From the cell containing the given text, extract its center point as [X, Y] coordinate. 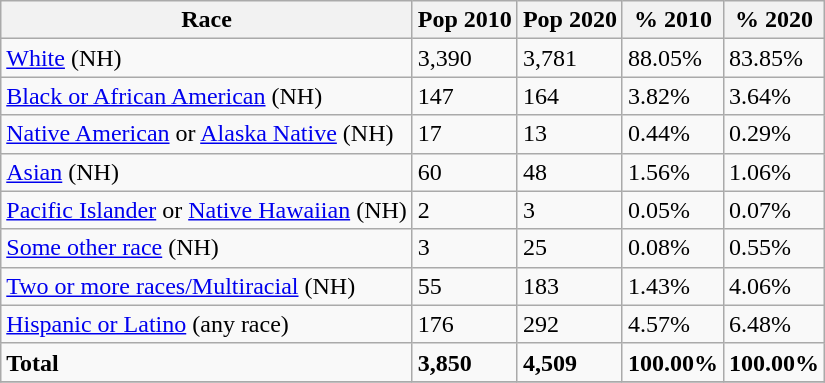
Two or more races/Multiracial (NH) [207, 286]
6.48% [774, 324]
176 [464, 324]
88.05% [672, 58]
55 [464, 286]
Native American or Alaska Native (NH) [207, 134]
3.64% [774, 96]
Race [207, 20]
Pop 2020 [570, 20]
3.82% [672, 96]
Some other race (NH) [207, 248]
Hispanic or Latino (any race) [207, 324]
25 [570, 248]
1.56% [672, 172]
3,781 [570, 58]
48 [570, 172]
0.08% [672, 248]
83.85% [774, 58]
Total [207, 362]
60 [464, 172]
0.05% [672, 210]
Pop 2010 [464, 20]
0.44% [672, 134]
3,850 [464, 362]
Black or African American (NH) [207, 96]
2 [464, 210]
4.06% [774, 286]
Pacific Islander or Native Hawaiian (NH) [207, 210]
Asian (NH) [207, 172]
183 [570, 286]
4,509 [570, 362]
17 [464, 134]
164 [570, 96]
1.43% [672, 286]
% 2020 [774, 20]
292 [570, 324]
13 [570, 134]
0.29% [774, 134]
4.57% [672, 324]
% 2010 [672, 20]
1.06% [774, 172]
0.07% [774, 210]
White (NH) [207, 58]
147 [464, 96]
3,390 [464, 58]
0.55% [774, 248]
